Detect which cell encompasses the target text, then output its (X, Y) center coordinate. 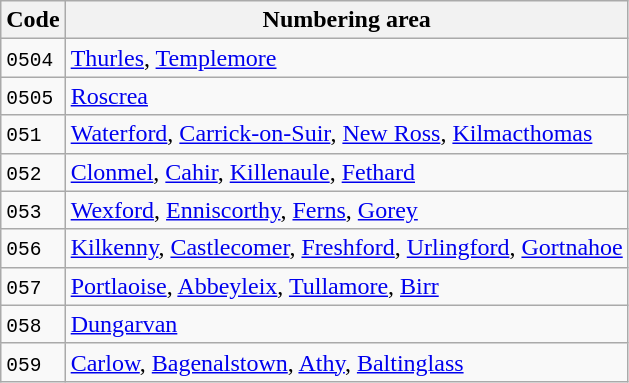
Portlaoise, Abbeyleix, Tullamore, Birr (346, 286)
Thurles, Templemore (346, 58)
Roscrea (346, 96)
052 (33, 172)
Numbering area (346, 20)
Clonmel, Cahir, Killenaule, Fethard (346, 172)
Dungarvan (346, 324)
051 (33, 134)
058 (33, 324)
056 (33, 248)
0504 (33, 58)
Wexford, Enniscorthy, Ferns, Gorey (346, 210)
Carlow, Bagenalstown, Athy, Baltinglass (346, 362)
053 (33, 210)
057 (33, 286)
0505 (33, 96)
Kilkenny, Castlecomer, Freshford, Urlingford, Gortnahoe (346, 248)
Code (33, 20)
Waterford, Carrick-on-Suir, New Ross, Kilmacthomas (346, 134)
059 (33, 362)
